Locate the cell with the specified text and output its (X, Y) center coordinate. 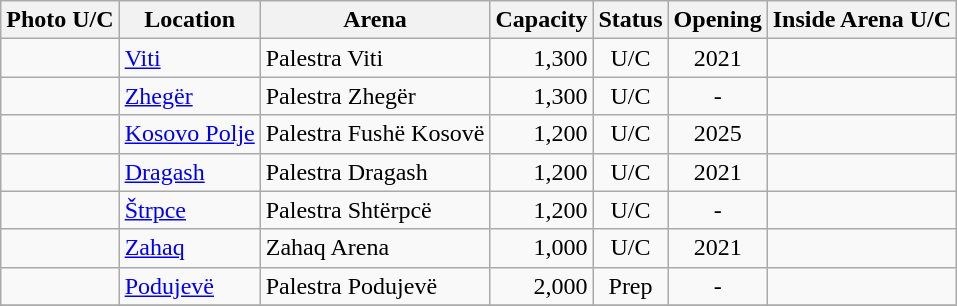
Palestra Fushë Kosovë (375, 134)
Kosovo Polje (190, 134)
Viti (190, 58)
Palestra Podujevë (375, 286)
2025 (718, 134)
Palestra Zhegër (375, 96)
Zahaq Arena (375, 248)
Arena (375, 20)
Podujevë (190, 286)
Status (630, 20)
Štrpce (190, 210)
Capacity (542, 20)
Dragash (190, 172)
Zahaq (190, 248)
Palestra Viti (375, 58)
Photo U/C (60, 20)
Palestra Shtërpcë (375, 210)
Opening (718, 20)
Inside Arena U/C (862, 20)
Palestra Dragash (375, 172)
Prep (630, 286)
2,000 (542, 286)
Zhegër (190, 96)
Location (190, 20)
1,000 (542, 248)
